Detect which cell encompasses the target text, then output its [X, Y] center coordinate. 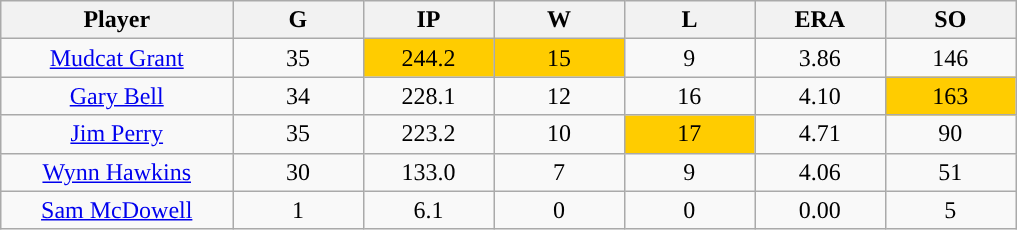
17 [689, 134]
L [689, 20]
228.1 [428, 96]
ERA [820, 20]
SO [950, 20]
Gary Bell [117, 96]
4.06 [820, 172]
4.10 [820, 96]
163 [950, 96]
223.2 [428, 134]
Jim Perry [117, 134]
30 [298, 172]
5 [950, 210]
Player [117, 20]
3.86 [820, 58]
Mudcat Grant [117, 58]
146 [950, 58]
Wynn Hawkins [117, 172]
6.1 [428, 210]
34 [298, 96]
1 [298, 210]
0.00 [820, 210]
51 [950, 172]
7 [559, 172]
15 [559, 58]
W [559, 20]
12 [559, 96]
244.2 [428, 58]
G [298, 20]
16 [689, 96]
Sam McDowell [117, 210]
IP [428, 20]
10 [559, 134]
4.71 [820, 134]
90 [950, 134]
133.0 [428, 172]
